Identify which cell holds the provided text, then report its (x, y) central coordinate. 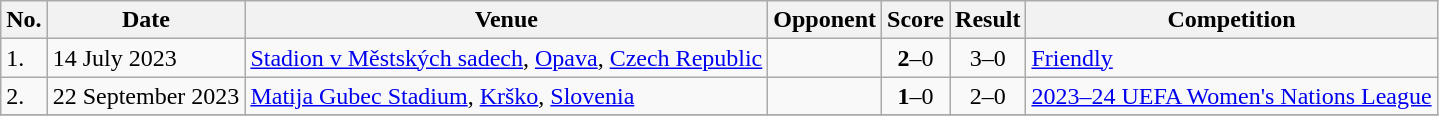
Competition (1232, 20)
Venue (506, 20)
2. (24, 96)
14 July 2023 (146, 58)
Matija Gubec Stadium, Krško, Slovenia (506, 96)
3–0 (988, 58)
22 September 2023 (146, 96)
2023–24 UEFA Women's Nations League (1232, 96)
Friendly (1232, 58)
Result (988, 20)
Score (916, 20)
1–0 (916, 96)
No. (24, 20)
1. (24, 58)
Date (146, 20)
Opponent (825, 20)
Stadion v Městských sadech, Opava, Czech Republic (506, 58)
